Determine the [x, y] coordinate at the center of the cell enclosing the given text.  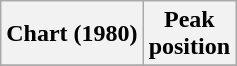
Peakposition [189, 34]
Chart (1980) [72, 34]
